Capture the cell that displays the provided text and extract its (x, y) central coordinate. 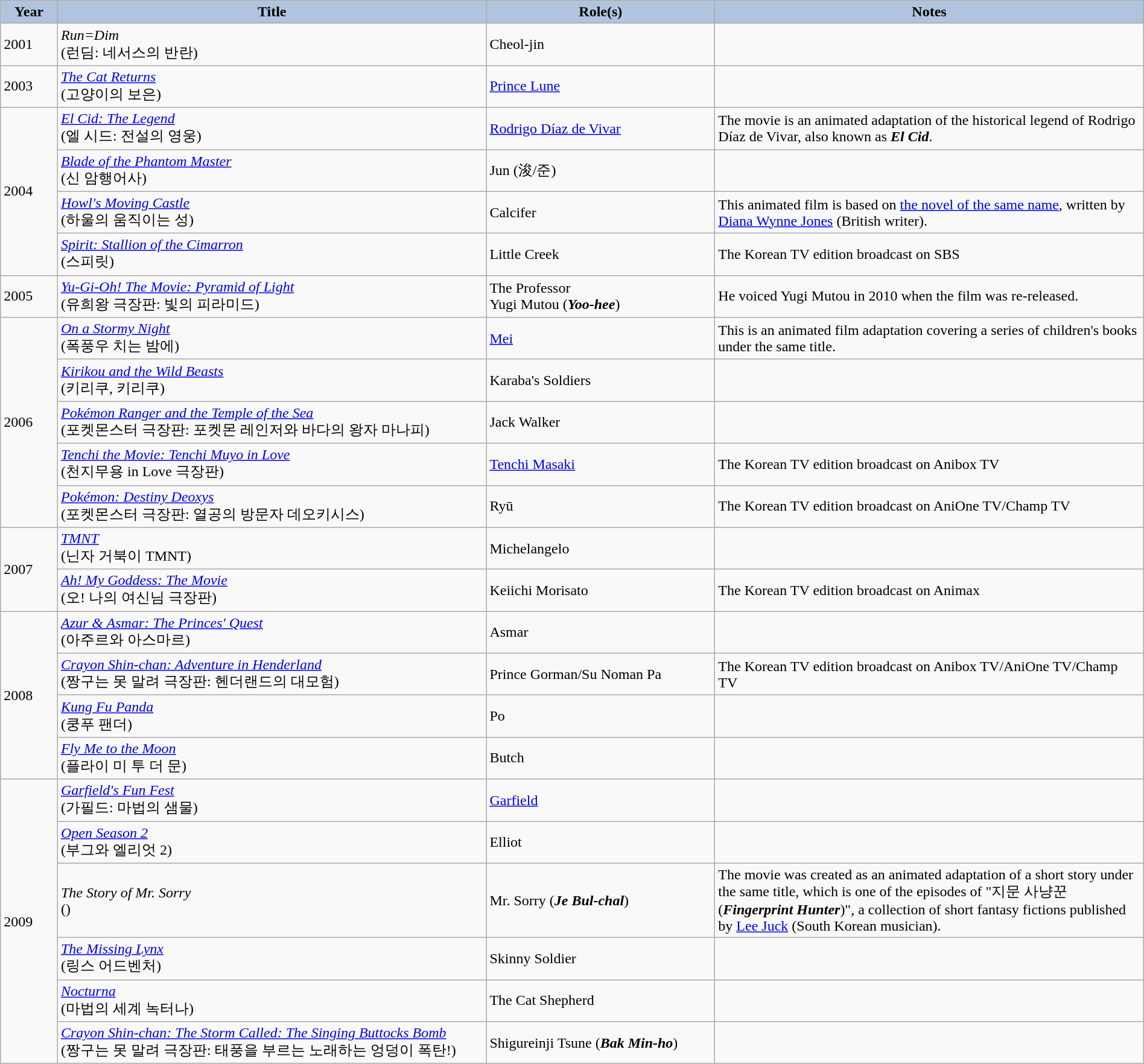
Karaba's Soldiers (601, 380)
2006 (29, 422)
Year (29, 12)
The Korean TV edition broadcast on Animax (929, 590)
Little Creek (601, 255)
Skinny Soldier (601, 959)
Pokémon Ranger and the Temple of the Sea(포켓몬스터 극장판: 포켓몬 레인저와 바다의 왕자 마나피) (272, 422)
2003 (29, 86)
Notes (929, 12)
The Korean TV edition broadcast on Anibox TV (929, 464)
Butch (601, 758)
Howl's Moving Castle(하울의 움직이는 성) (272, 212)
The Korean TV edition broadcast on AniOne TV/Champ TV (929, 506)
Shigureinji Tsune (Bak Min-ho) (601, 1043)
Elliot (601, 842)
Title (272, 12)
Crayon Shin-chan: Adventure in Henderland(짱구는 못 말려 극장판: 헨더랜드의 대모험) (272, 674)
Tenchi the Movie: Tenchi Muyo in Love(천지무용 in Love 극장판) (272, 464)
Calcifer (601, 212)
Pokémon: Destiny Deoxys(포켓몬스터 극장판: 열공의 방문자 데오키시스) (272, 506)
Po (601, 716)
The Korean TV edition broadcast on SBS (929, 255)
Open Season 2(부그와 엘리엇 2) (272, 842)
Spirit: Stallion of the Cimarron(스피릿) (272, 255)
Ryū (601, 506)
Crayon Shin-chan: The Storm Called: The Singing Buttocks Bomb(짱구는 못 말려 극장판: 태풍을 부르는 노래하는 엉덩이 폭탄!) (272, 1043)
Blade of the Phantom Master(신 암행어사) (272, 171)
Ah! My Goddess: The Movie(오! 나의 여신님 극장판) (272, 590)
Role(s) (601, 12)
Jun (浚/준) (601, 171)
2007 (29, 570)
Rodrigo Díaz de Vivar (601, 129)
Nocturna(마법의 세계 녹터나) (272, 1001)
The movie is an animated adaptation of the historical legend of Rodrigo Díaz de Vivar, also known as El Cid. (929, 129)
2009 (29, 921)
The Cat Shepherd (601, 1001)
Jack Walker (601, 422)
Yu-Gi-Oh! The Movie: Pyramid of Light(유희왕 극장판: 빛의 피라미드) (272, 296)
The Missing Lynx(링스 어드벤처) (272, 959)
Garfield's Fun Fest(가필드: 마법의 샘물) (272, 800)
Prince Gorman/Su Noman Pa (601, 674)
Azur & Asmar: The Princes' Quest(아주르와 아스마르) (272, 632)
Kirikou and the Wild Beasts(키리쿠, 키리쿠) (272, 380)
Keiichi Morisato (601, 590)
Mei (601, 339)
TMNT(닌자 거북이 TMNT) (272, 549)
The ProfessorYugi Mutou (Yoo-hee) (601, 296)
On a Stormy Night(폭풍우 치는 밤에) (272, 339)
This animated film is based on the novel of the same name, written by Diana Wynne Jones (British writer). (929, 212)
2001 (29, 45)
The Cat Returns(고양이의 보은) (272, 86)
Michelangelo (601, 549)
Prince Lune (601, 86)
The Story of Mr. Sorry() (272, 900)
2004 (29, 191)
Cheol-jin (601, 45)
He voiced Yugi Mutou in 2010 when the film was re-released. (929, 296)
Kung Fu Panda(쿵푸 팬더) (272, 716)
Run=Dim(런딤: 네서스의 반란) (272, 45)
El Cid: The Legend(엘 시드: 전설의 영웅) (272, 129)
Mr. Sorry (Je Bul-chal) (601, 900)
Tenchi Masaki (601, 464)
Fly Me to the Moon(플라이 미 투 더 문) (272, 758)
Asmar (601, 632)
2008 (29, 695)
2005 (29, 296)
This is an animated film adaptation covering a series of children's books under the same title. (929, 339)
The Korean TV edition broadcast on Anibox TV/AniOne TV/Champ TV (929, 674)
Garfield (601, 800)
